Determine the (X, Y) coordinate at the center of the cell enclosing the given text.  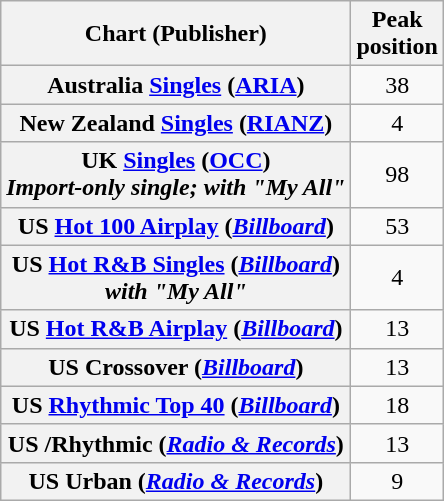
US Urban (Radio & Records) (176, 481)
38 (397, 85)
9 (397, 481)
New Zealand Singles (RIANZ) (176, 123)
Peak position (397, 34)
Australia Singles (ARIA) (176, 85)
18 (397, 405)
UK Singles (OCC)Import-only single; with "My All" (176, 174)
US Hot R&B Singles (Billboard)with "My All" (176, 278)
US Hot 100 Airplay (Billboard) (176, 226)
53 (397, 226)
US Rhythmic Top 40 (Billboard) (176, 405)
US Hot R&B Airplay (Billboard) (176, 329)
98 (397, 174)
US Crossover (Billboard) (176, 367)
US /Rhythmic (Radio & Records) (176, 443)
Chart (Publisher) (176, 34)
